Identify which cell holds the provided text, then report its (x, y) central coordinate. 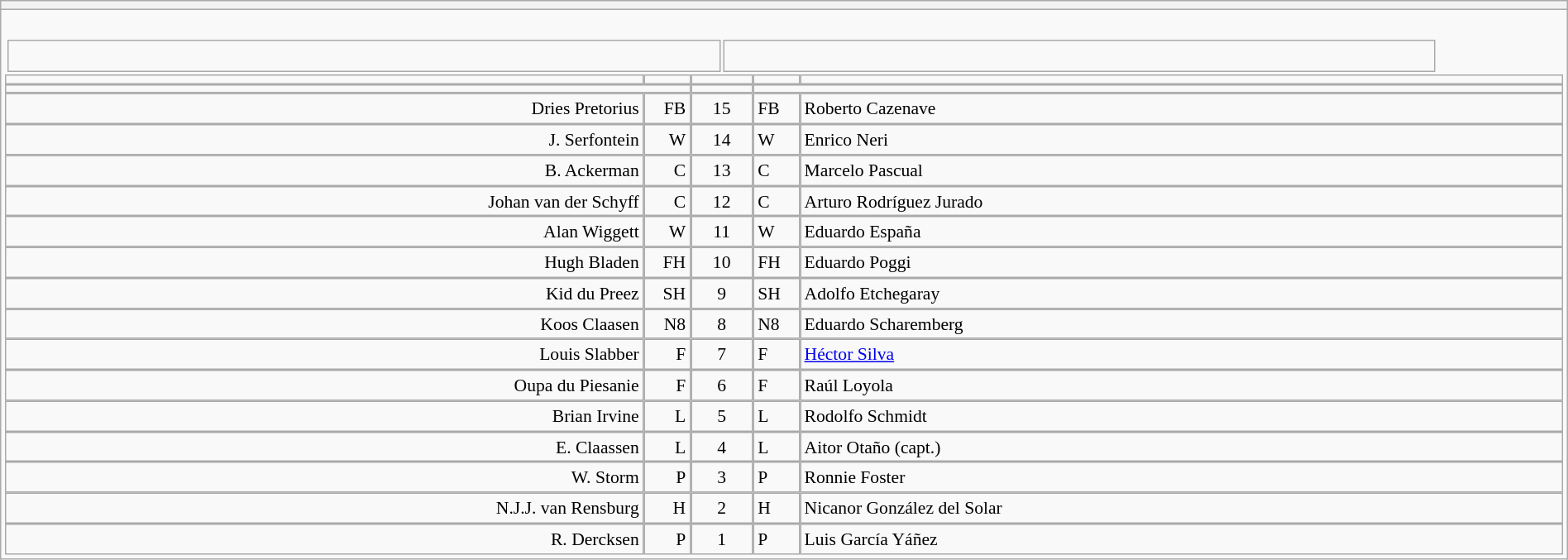
Brian Irvine (324, 415)
Eduardo Scharemberg (1181, 324)
Adolfo Etchegaray (1181, 293)
Hugh Bladen (324, 263)
Eduardo Poggi (1181, 263)
Oupa du Piesanie (324, 385)
8 (721, 324)
Raúl Loyola (1181, 385)
3 (721, 478)
Arturo Rodríguez Jurado (1181, 202)
2 (721, 508)
9 (721, 293)
J. Serfontein (324, 139)
Nicanor González del Solar (1181, 508)
E. Claassen (324, 447)
Aitor Otaño (capt.) (1181, 447)
Enrico Neri (1181, 139)
10 (721, 263)
7 (721, 354)
14 (721, 139)
B. Ackerman (324, 170)
Rodolfo Schmidt (1181, 415)
6 (721, 385)
Dries Pretorius (324, 109)
R. Dercksen (324, 539)
12 (721, 202)
Alan Wiggett (324, 232)
15 (721, 109)
Ronnie Foster (1181, 478)
Koos Claasen (324, 324)
N.J.J. van Rensburg (324, 508)
Roberto Cazenave (1181, 109)
Eduardo España (1181, 232)
Marcelo Pascual (1181, 170)
11 (721, 232)
4 (721, 447)
1 (721, 539)
Louis Slabber (324, 354)
Kid du Preez (324, 293)
Héctor Silva (1181, 354)
Johan van der Schyff (324, 202)
5 (721, 415)
Luis García Yáñez (1181, 539)
13 (721, 170)
W. Storm (324, 478)
